Extract the [x, y] coordinate from the center of the cell holding the provided text.  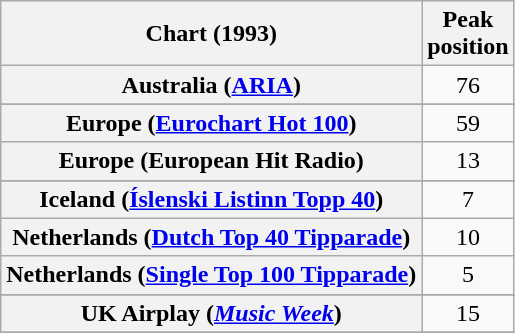
Iceland (Íslenski Listinn Topp 40) [212, 199]
Europe (Eurochart Hot 100) [212, 123]
Chart (1993) [212, 34]
59 [468, 123]
15 [468, 313]
UK Airplay (Music Week) [212, 313]
Peakposition [468, 34]
Australia (ARIA) [212, 85]
10 [468, 237]
76 [468, 85]
Europe (European Hit Radio) [212, 161]
7 [468, 199]
5 [468, 275]
Netherlands (Single Top 100 Tipparade) [212, 275]
Netherlands (Dutch Top 40 Tipparade) [212, 237]
13 [468, 161]
